Capture the cell that displays the provided text and extract its [x, y] central coordinate. 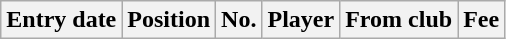
Position [169, 20]
Entry date [62, 20]
From club [399, 20]
Fee [482, 20]
No. [239, 20]
Player [301, 20]
